Provide the [x, y] coordinate of the cell's center where the given text is located.  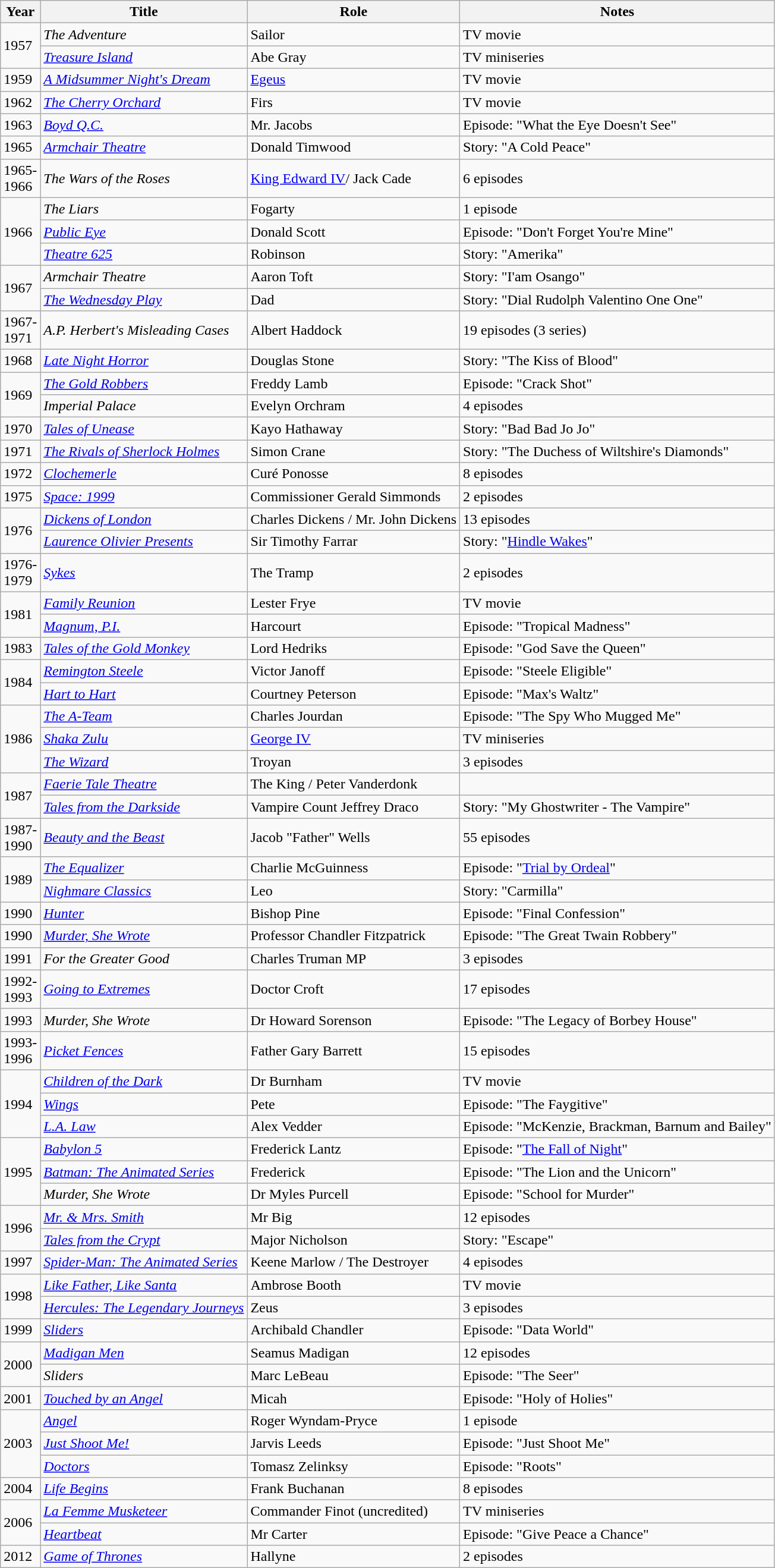
Tales of the Gold Monkey [144, 648]
The Wars of the Roses [144, 178]
The A-Team [144, 717]
Game of Thrones [144, 1557]
1971 [20, 451]
Story: "A Cold Peace" [618, 147]
2003 [20, 1443]
Episode: "Give Peace a Chance" [618, 1534]
Episode: "The Lion and the Unicorn" [618, 1172]
Episode: "Crack Shot" [618, 384]
Albert Haddock [354, 331]
Dickens of London [144, 519]
2012 [20, 1557]
The Cherry Orchard [144, 102]
Frederick [354, 1172]
Doctors [144, 1466]
Aaron Toft [354, 276]
Professor Chandler Fitzpatrick [354, 936]
Episode: "Don't Forget You're Mine" [618, 231]
15 episodes [618, 1050]
Father Gary Barrett [354, 1050]
Seamus Madigan [354, 1353]
1993-1996 [20, 1050]
Charlie McGuinness [354, 868]
Angel [144, 1421]
Frank Buchanan [354, 1489]
Abe Gray [354, 57]
Clochemerle [144, 474]
2006 [20, 1523]
Alex Vedder [354, 1127]
1993 [20, 1020]
The Wednesday Play [144, 299]
Freddy Lamb [354, 384]
Mr Carter [354, 1534]
1991 [20, 959]
1970 [20, 429]
Sailor [354, 34]
Dr Burnham [354, 1081]
Story: "Dial Rudolph Valentino One One" [618, 299]
2000 [20, 1364]
Hunter [144, 913]
Story: "Bad Bad Jo Jo" [618, 429]
1987-1990 [20, 837]
Hart to Hart [144, 694]
Story: "My Ghostwriter - The Vampire" [618, 807]
Harcourt [354, 626]
1966 [20, 231]
Touched by an Angel [144, 1398]
Dr Howard Sorenson [354, 1020]
Micah [354, 1398]
Troyan [354, 762]
Ambrose Booth [354, 1285]
1972 [20, 474]
Frederick Lantz [354, 1149]
The Tramp [354, 572]
Victor Janoff [354, 671]
Jarvis Leeds [354, 1443]
Episode: "Tropical Madness" [618, 626]
Episode: "Final Confession" [618, 913]
Episode: "Just Shoot Me" [618, 1443]
The Gold Robbers [144, 384]
1976-1979 [20, 572]
Hallyne [354, 1557]
13 episodes [618, 519]
Story: "Amerika" [618, 254]
Batman: The Animated Series [144, 1172]
Madigan Men [144, 1353]
Episode: "The Seer" [618, 1375]
Late Night Horror [144, 361]
Episode: "God Save the Queen" [618, 648]
Episode: "School for Murder" [618, 1195]
Episode: "Roots" [618, 1466]
2004 [20, 1489]
Public Eye [144, 231]
Keene Marlow / The Destroyer [354, 1262]
6 episodes [618, 178]
The Equalizer [144, 868]
Evelyn Orchram [354, 406]
1957 [20, 46]
Pete [354, 1104]
Notes [618, 12]
Tales from the Darkside [144, 807]
Charles Jourdan [354, 717]
Lester Frye [354, 603]
Heartbeat [144, 1534]
Episode: "The Legacy of Borbey House" [618, 1020]
1997 [20, 1262]
1967 [20, 288]
Firs [354, 102]
Picket Fences [144, 1050]
1984 [20, 682]
1968 [20, 361]
Charles Truman MP [354, 959]
Major Nicholson [354, 1240]
Like Father, Like Santa [144, 1285]
Donald Timwood [354, 147]
Commander Finot (uncredited) [354, 1512]
Spider-Man: The Animated Series [144, 1262]
1967-1971 [20, 331]
The Rivals of Sherlock Holmes [144, 451]
1965 [20, 147]
Episode: "The Spy Who Mugged Me" [618, 717]
Roger Wyndam-Pryce [354, 1421]
Magnum, P.I. [144, 626]
Episode: "What the Eye Doesn't See" [618, 125]
Tomasz Zelinksy [354, 1466]
1975 [20, 497]
Douglas Stone [354, 361]
1992-1993 [20, 989]
Space: 1999 [144, 497]
L.A. Law [144, 1127]
1969 [20, 395]
55 episodes [618, 837]
Dr Myles Purcell [354, 1195]
Episode: "Steele Eligible" [618, 671]
Marc LeBeau [354, 1375]
Mr. Jacobs [354, 125]
1976 [20, 530]
Tales of Unease [144, 429]
Boyd Q.C. [144, 125]
2001 [20, 1398]
1963 [20, 125]
Title [144, 12]
A.P. Herbert's Misleading Cases [144, 331]
Lord Hedriks [354, 648]
Commissioner Gerald Simmonds [354, 497]
Year [20, 12]
Story: "Hindle Wakes" [618, 542]
For the Greater Good [144, 959]
Story: "The Kiss of Blood" [618, 361]
Robinson [354, 254]
1994 [20, 1104]
1981 [20, 614]
Doctor Croft [354, 989]
Episode: "Trial by Ordeal" [618, 868]
Episode: "The Fall of Night" [618, 1149]
Episode: "McKenzie, Brackman, Barnum and Bailey" [618, 1127]
Story: "Carmilla" [618, 891]
Remington Steele [144, 671]
King Edward IV/ Jack Cade [354, 178]
Family Reunion [144, 603]
1989 [20, 879]
Dad [354, 299]
Just Shoot Me! [144, 1443]
1965-1966 [20, 178]
Bishop Pine [354, 913]
Tales from the Crypt [144, 1240]
Curé Ponosse [354, 474]
Vampire Count Jeffrey Draco [354, 807]
Leo [354, 891]
1986 [20, 739]
1996 [20, 1228]
The Liars [144, 209]
Babylon 5 [144, 1149]
Treasure Island [144, 57]
The King / Peter Vanderdonk [354, 784]
Mr. & Mrs. Smith [144, 1217]
19 episodes (3 series) [618, 331]
17 episodes [618, 989]
Going to Extremes [144, 989]
1995 [20, 1172]
Charles Dickens / Mr. John Dickens [354, 519]
Episode: "The Faygitive" [618, 1104]
George IV [354, 739]
Simon Crane [354, 451]
Zeus [354, 1308]
1987 [20, 796]
Episode: "Data World" [618, 1330]
A Midsummer Night's Dream [144, 80]
Episode: "Holy of Holies" [618, 1398]
Mr Big [354, 1217]
Donald Scott [354, 231]
Laurence Olivier Presents [144, 542]
Faerie Tale Theatre [144, 784]
La Femme Musketeer [144, 1512]
Theatre 625 [144, 254]
Episode: "The Great Twain Robbery" [618, 936]
1983 [20, 648]
1962 [20, 102]
Story: "Escape" [618, 1240]
1959 [20, 80]
Beauty and the Beast [144, 837]
Hercules: The Legendary Journeys [144, 1308]
Nighmare Classics [144, 891]
Role [354, 12]
Sir Timothy Farrar [354, 542]
Wings [144, 1104]
Life Begins [144, 1489]
1998 [20, 1296]
Story: "The Duchess of Wiltshire's Diamonds" [618, 451]
Fogarty [354, 209]
The Wizard [144, 762]
Archibald Chandler [354, 1330]
Imperial Palace [144, 406]
Shaka Zulu [144, 739]
Story: "I'am Osango" [618, 276]
Children of the Dark [144, 1081]
Jacob "Father" Wells [354, 837]
Episode: "Max's Waltz" [618, 694]
Courtney Peterson [354, 694]
Kayo Hathaway [354, 429]
Sykes [144, 572]
Egeus [354, 80]
1999 [20, 1330]
The Adventure [144, 34]
